Output the [x, y] coordinate of the center of the cell containing the given text.  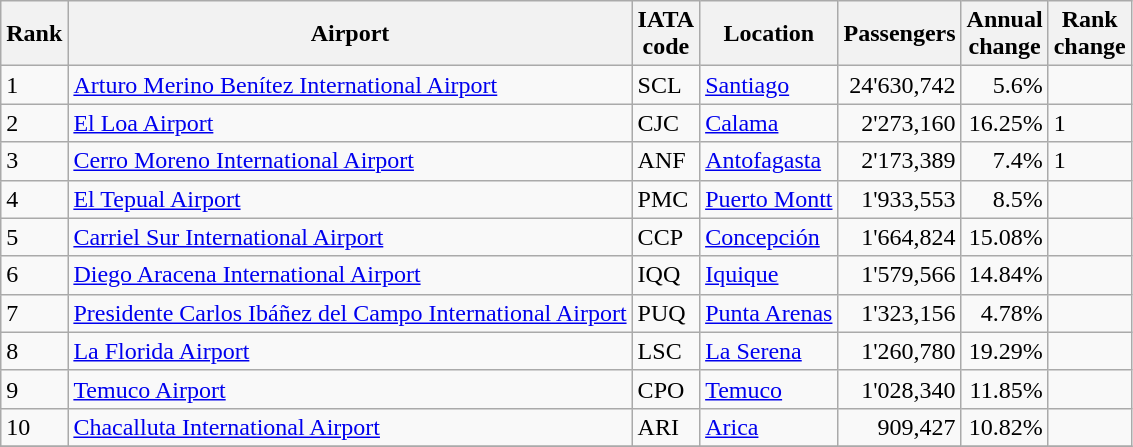
Concepción [769, 237]
10.82% [1004, 427]
La Serena [769, 351]
14.84% [1004, 275]
Carriel Sur International Airport [350, 237]
SCL [666, 85]
La Florida Airport [350, 351]
Arica [769, 427]
Punta Arenas [769, 313]
Calama [769, 123]
19.29% [1004, 351]
5 [34, 237]
LSC [666, 351]
CCP [666, 237]
1'579,566 [900, 275]
Airport [350, 34]
1'664,824 [900, 237]
Presidente Carlos Ibáñez del Campo International Airport [350, 313]
ARI [666, 427]
Cerro Moreno International Airport [350, 161]
2'173,389 [900, 161]
IATAcode [666, 34]
Diego Aracena International Airport [350, 275]
4.78% [1004, 313]
24'630,742 [900, 85]
El Tepual Airport [350, 199]
Annualchange [1004, 34]
CPO [666, 389]
Antofagasta [769, 161]
3 [34, 161]
Santiago [769, 85]
2 [34, 123]
Rank [34, 34]
16.25% [1004, 123]
Iquique [769, 275]
909,427 [900, 427]
8.5% [1004, 199]
El Loa Airport [350, 123]
6 [34, 275]
Puerto Montt [769, 199]
2'273,160 [900, 123]
Arturo Merino Benítez International Airport [350, 85]
IQQ [666, 275]
ANF [666, 161]
1'323,156 [900, 313]
4 [34, 199]
1'933,553 [900, 199]
CJC [666, 123]
PUQ [666, 313]
Temuco [769, 389]
1'260,780 [900, 351]
Temuco Airport [350, 389]
Chacalluta International Airport [350, 427]
9 [34, 389]
11.85% [1004, 389]
7 [34, 313]
5.6% [1004, 85]
PMC [666, 199]
Location [769, 34]
10 [34, 427]
7.4% [1004, 161]
Rankchange [1090, 34]
Passengers [900, 34]
1'028,340 [900, 389]
8 [34, 351]
15.08% [1004, 237]
